Return the [X, Y] coordinate for the center point of the cell that contains the specified text.  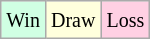
Loss [126, 20]
Win [24, 20]
Draw [72, 20]
